Find where the given text appears and provide that cell's center as (X, Y) coordinate. 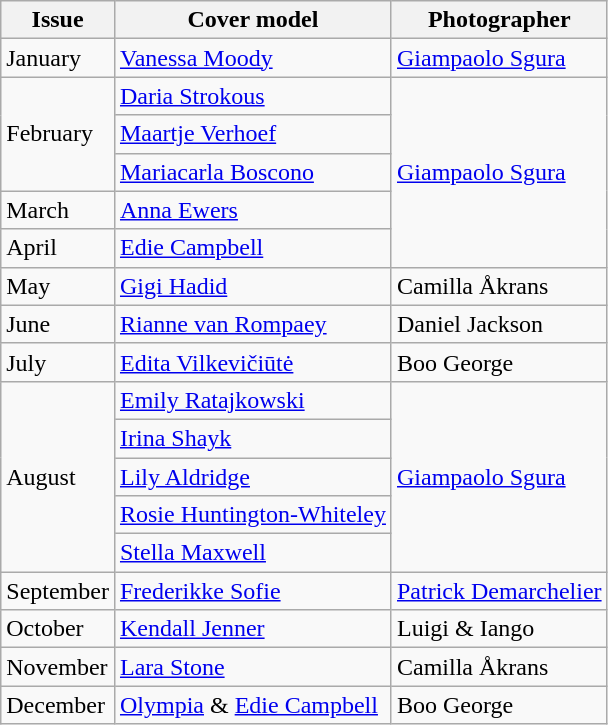
October (58, 629)
Olympia & Edie Campbell (252, 705)
Rosie Huntington-Whiteley (252, 515)
September (58, 591)
August (58, 476)
February (58, 134)
Gigi Hadid (252, 286)
Maartje Verhoef (252, 134)
Issue (58, 20)
December (58, 705)
Stella Maxwell (252, 553)
Photographer (499, 20)
Vanessa Moody (252, 58)
May (58, 286)
Kendall Jenner (252, 629)
Daria Strokous (252, 96)
Cover model (252, 20)
January (58, 58)
Mariacarla Boscono (252, 172)
Lara Stone (252, 667)
Emily Ratajkowski (252, 400)
November (58, 667)
July (58, 362)
Luigi & Iango (499, 629)
Lily Aldridge (252, 477)
Patrick Demarchelier (499, 591)
Anna Ewers (252, 210)
Edie Campbell (252, 248)
Rianne van Rompaey (252, 324)
Daniel Jackson (499, 324)
Frederikke Sofie (252, 591)
Edita Vilkevičiūtė (252, 362)
June (58, 324)
March (58, 210)
Irina Shayk (252, 438)
April (58, 248)
